Capture the cell that displays the provided text and extract its [X, Y] central coordinate. 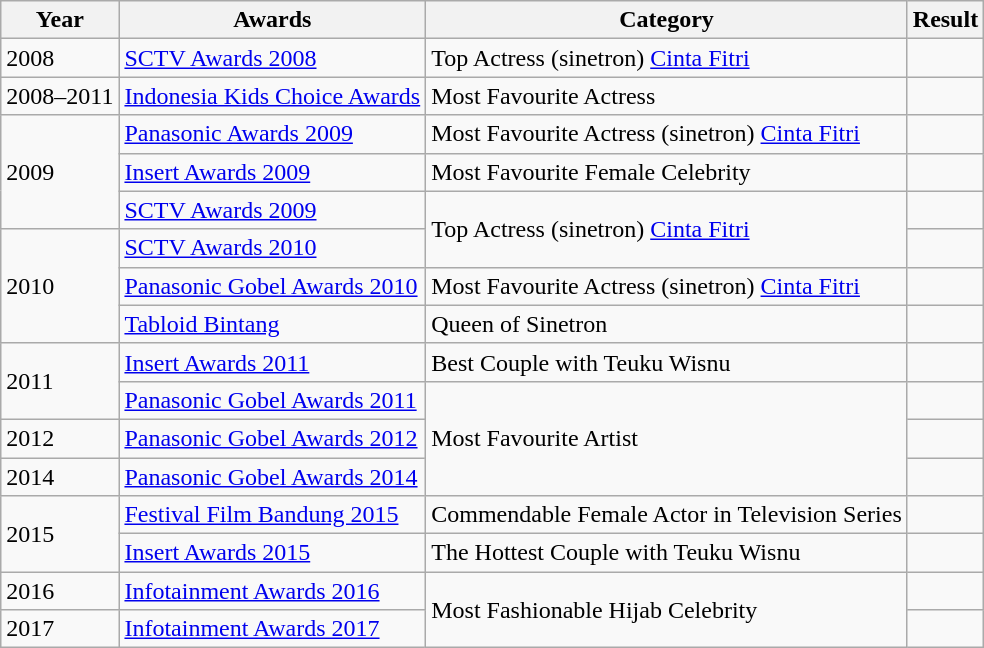
Panasonic Gobel Awards 2012 [272, 438]
2011 [60, 381]
2016 [60, 591]
SCTV Awards 2010 [272, 248]
Panasonic Gobel Awards 2010 [272, 286]
Commendable Female Actor in Television Series [667, 515]
Most Favourite Female Celebrity [667, 172]
Most Fashionable Hijab Celebrity [667, 610]
Insert Awards 2009 [272, 172]
2012 [60, 438]
2017 [60, 629]
Category [667, 20]
Infotainment Awards 2017 [272, 629]
Panasonic Gobel Awards 2014 [272, 477]
SCTV Awards 2009 [272, 210]
Year [60, 20]
Indonesia Kids Choice Awards [272, 96]
SCTV Awards 2008 [272, 58]
Insert Awards 2015 [272, 553]
Insert Awards 2011 [272, 362]
Most Favourite Artist [667, 438]
The Hottest Couple with Teuku Wisnu [667, 553]
Result [945, 20]
2014 [60, 477]
2015 [60, 534]
Awards [272, 20]
Tabloid Bintang [272, 324]
Best Couple with Teuku Wisnu [667, 362]
2008–2011 [60, 96]
Festival Film Bandung 2015 [272, 515]
Most Favourite Actress [667, 96]
2009 [60, 172]
Panasonic Awards 2009 [272, 134]
2010 [60, 286]
2008 [60, 58]
Panasonic Gobel Awards 2011 [272, 400]
Infotainment Awards 2016 [272, 591]
Queen of Sinetron [667, 324]
